Locate the cell with the specified text and output its [x, y] center coordinate. 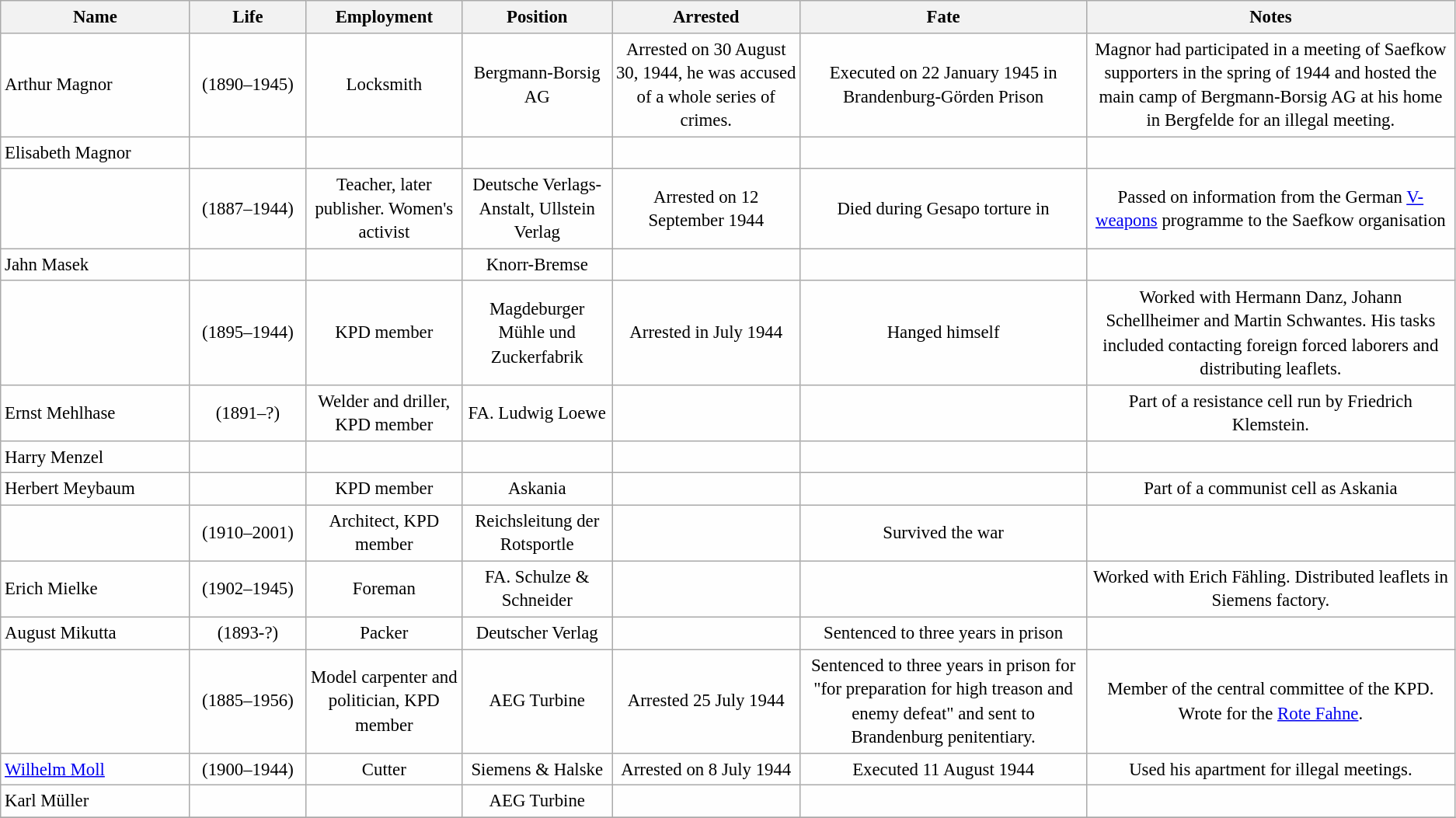
Wilhelm Moll [95, 769]
Life [248, 17]
Arrested on 8 July 1944 [706, 769]
Executed 11 August 1944 [943, 769]
Welder and driller, KPD member [384, 412]
Reichsleitung der Rotsportle [538, 533]
Employment [384, 17]
(1902–1945) [248, 589]
Locksmith [384, 85]
Harry Menzel [95, 457]
Notes [1270, 17]
Sentenced to three years in prison for "for preparation for high treason and enemy defeat" and sent to Brandenburg penitentiary. [943, 701]
(1910–2001) [248, 533]
Siemens & Halske [538, 769]
(1895–1944) [248, 333]
Used his apartment for illegal meetings. [1270, 769]
Fate [943, 17]
Arrested 25 July 1944 [706, 701]
(1893-?) [248, 632]
Arthur Magnor [95, 85]
Worked with Erich Fähling. Distributed leaflets in Siemens factory. [1270, 589]
(1900–1944) [248, 769]
Worked with Hermann Danz, Johann Schellheimer and Martin Schwantes. His tasks included contacting foreign forced laborers and distributing leaflets. [1270, 333]
Part of a communist cell as Askania [1270, 489]
Sentenced to three years in prison [943, 632]
Arrested on 12 September 1944 [706, 208]
(1887–1944) [248, 208]
Arrested on 30 August 30, 1944, he was accused of a whole series of crimes. [706, 85]
Cutter [384, 769]
Packer [384, 632]
Foreman [384, 589]
Name [95, 17]
August Mikutta [95, 632]
Elisabeth Magnor [95, 152]
Deutsche Verlags-Anstalt, Ullstein Verlag [538, 208]
Arrested [706, 17]
Knorr-Bremse [538, 264]
Karl Müller [95, 802]
Magdeburger Mühle und Zuckerfabrik [538, 333]
Deutscher Verlag [538, 632]
Erich Mielke [95, 589]
Part of a resistance cell run by Friedrich Klemstein. [1270, 412]
Executed on 22 January 1945 in Brandenburg-Görden Prison [943, 85]
FA. Schulze & Schneider [538, 589]
Member of the central committee of the KPD. Wrote for the Rote Fahne. [1270, 701]
Model carpenter and politician, KPD member [384, 701]
Teacher, later publisher. Women's activist [384, 208]
Arrested in July 1944 [706, 333]
Survived the war [943, 533]
(1885–1956) [248, 701]
Bergmann-Borsig AG [538, 85]
Passed on information from the German V-weapons programme to the Saefkow organisation [1270, 208]
(1890–1945) [248, 85]
Position [538, 17]
(1891–?) [248, 412]
Ernst Mehlhase [95, 412]
Architect, KPD member [384, 533]
Jahn Masek [95, 264]
Askania [538, 489]
FA. Ludwig Loewe [538, 412]
Died during Gesapo torture in [943, 208]
Herbert Meybaum [95, 489]
Hanged himself [943, 333]
